From the cell containing the given text, extract its center point as [x, y] coordinate. 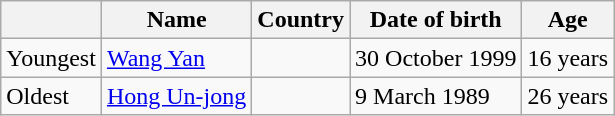
Country [301, 20]
Oldest [52, 96]
26 years [568, 96]
Name [176, 20]
Date of birth [436, 20]
Age [568, 20]
9 March 1989 [436, 96]
16 years [568, 58]
Wang Yan [176, 58]
Hong Un-jong [176, 96]
30 October 1999 [436, 58]
Youngest [52, 58]
